Output the (x, y) coordinate of the center of the cell containing the given text.  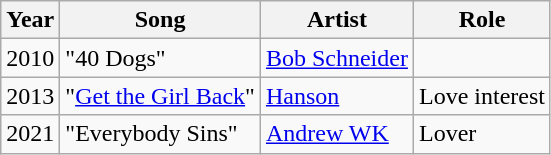
2013 (30, 96)
Love interest (482, 96)
Year (30, 20)
2021 (30, 134)
Song (160, 20)
Andrew WK (336, 134)
"Everybody Sins" (160, 134)
Artist (336, 20)
"40 Dogs" (160, 58)
Lover (482, 134)
"Get the Girl Back" (160, 96)
Role (482, 20)
2010 (30, 58)
Hanson (336, 96)
Bob Schneider (336, 58)
